Locate the cell with the specified text and output its [X, Y] center coordinate. 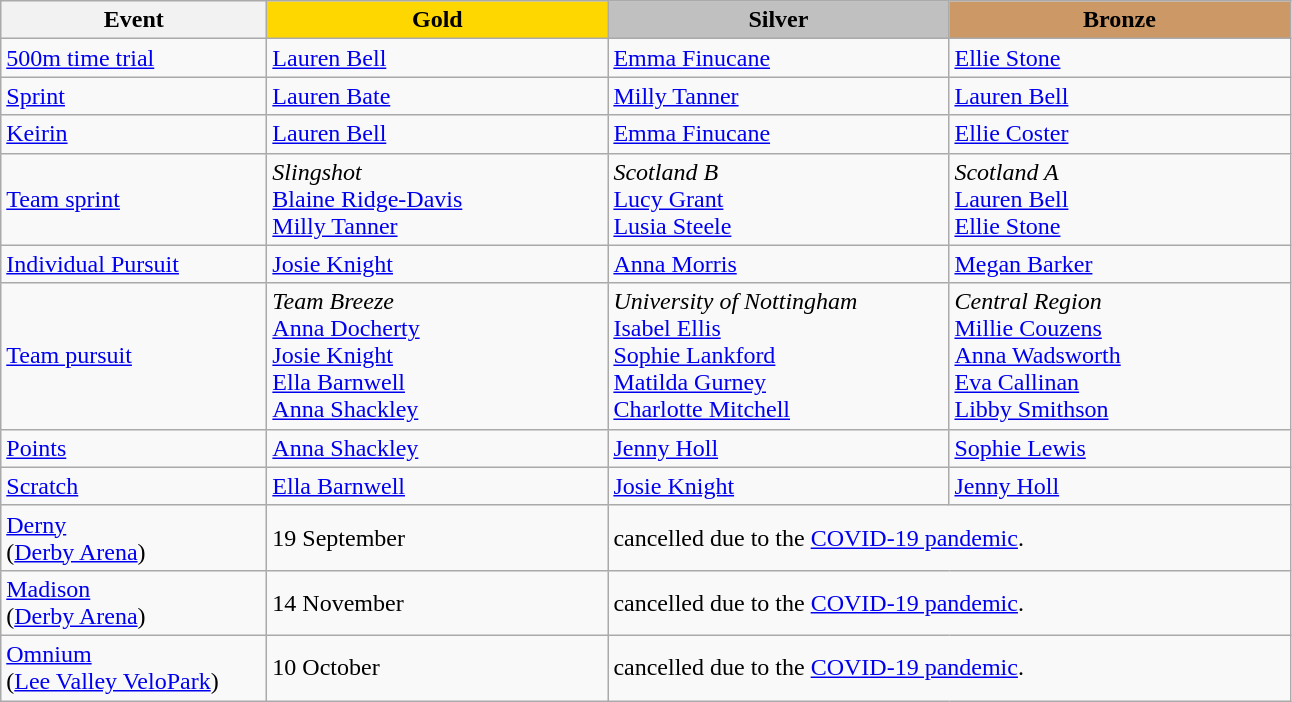
Sprint [134, 96]
Team sprint [134, 199]
10 October [438, 668]
Scotland BLucy GrantLusia Steele [778, 199]
Sophie Lewis [1120, 448]
Anna Shackley [438, 448]
Derny (Derby Arena) [134, 538]
Bronze [1120, 20]
Gold [438, 20]
Ellie Stone [1120, 58]
Keirin [134, 134]
Scratch [134, 486]
Event [134, 20]
Silver [778, 20]
Anna Morris [778, 264]
Team BreezeAnna Docherty Josie KnightElla BarnwellAnna Shackley [438, 356]
Ellie Coster [1120, 134]
Ella Barnwell [438, 486]
Megan Barker [1120, 264]
Individual Pursuit [134, 264]
Team pursuit [134, 356]
University of NottinghamIsabel Ellis Sophie LankfordMatilda GurneyCharlotte Mitchell [778, 356]
Scotland ALauren BellEllie Stone [1120, 199]
500m time trial [134, 58]
Central RegionMillie Couzens Anna WadsworthEva CallinanLibby Smithson [1120, 356]
Lauren Bate [438, 96]
14 November [438, 602]
Omnium (Lee Valley VeloPark) [134, 668]
19 September [438, 538]
Madison (Derby Arena) [134, 602]
SlingshotBlaine Ridge-DavisMilly Tanner [438, 199]
Milly Tanner [778, 96]
Points [134, 448]
